Return [X, Y] of the center of cell containing provided text 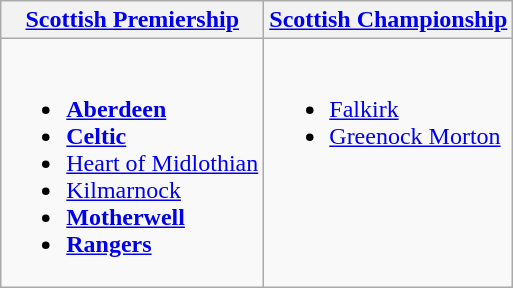
Scottish Championship [388, 20]
Scottish Premiership [132, 20]
AberdeenCelticHeart of MidlothianKilmarnockMotherwellRangers [132, 163]
FalkirkGreenock Morton [388, 163]
